Detect which cell encompasses the target text, then output its (x, y) center coordinate. 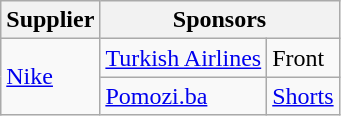
Sponsors (220, 20)
Pomozi.ba (184, 96)
Supplier (50, 20)
Front (303, 58)
Nike (50, 77)
Turkish Airlines (184, 58)
Shorts (303, 96)
